Capture the cell that displays the provided text and extract its (x, y) central coordinate. 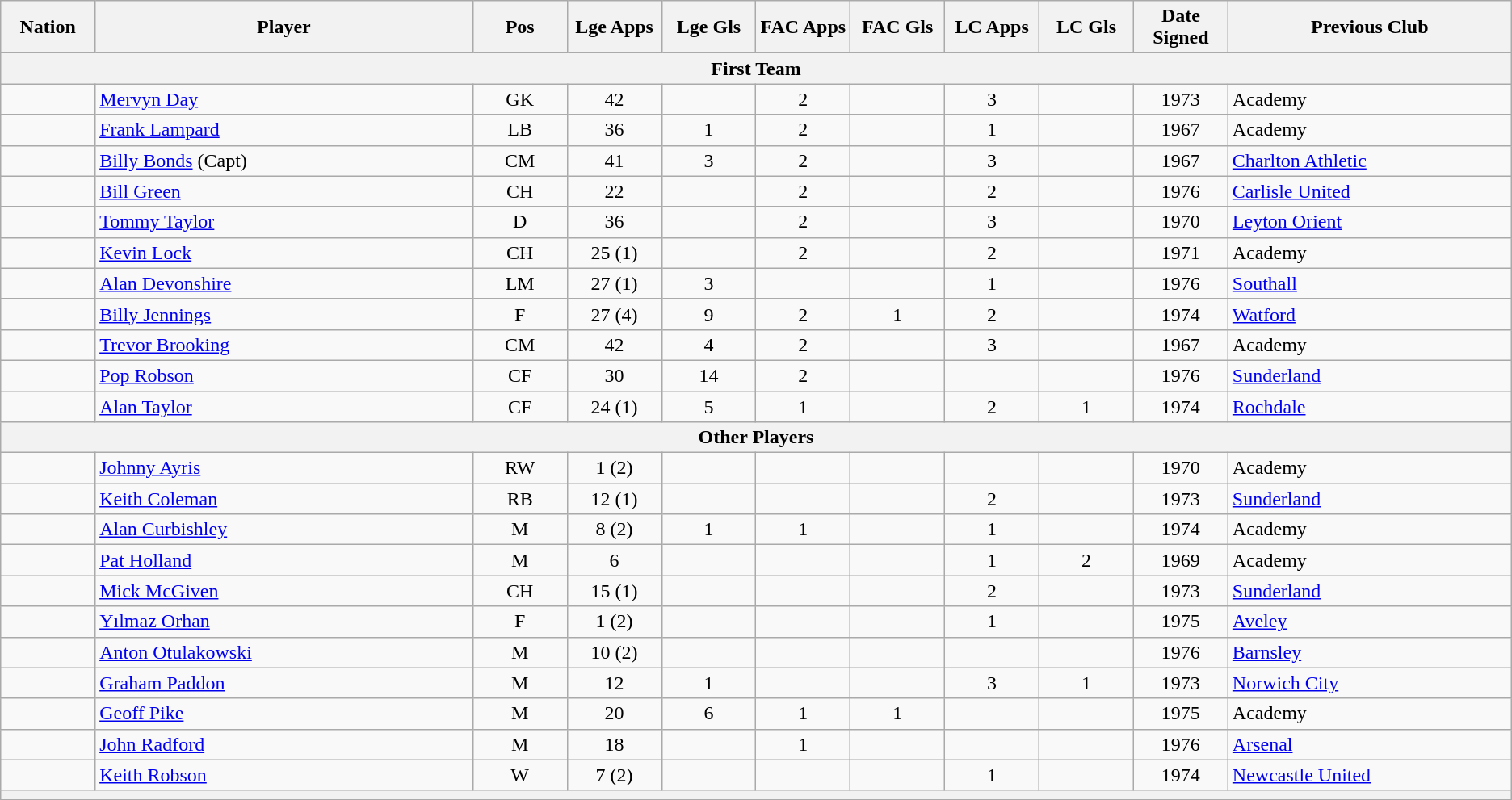
Pat Holland (284, 560)
22 (614, 191)
Carlisle United (1370, 191)
Aveley (1370, 622)
GK (520, 99)
Southall (1370, 283)
1971 (1181, 253)
Trevor Brooking (284, 345)
LM (520, 283)
12 (1) (614, 499)
Date Signed (1181, 27)
Alan Taylor (284, 406)
15 (1) (614, 591)
20 (614, 714)
Charlton Athletic (1370, 161)
10 (2) (614, 652)
4 (709, 345)
12 (614, 683)
Mick McGiven (284, 591)
Pop Robson (284, 375)
Keith Robson (284, 775)
Bill Green (284, 191)
Anton Otulakowski (284, 652)
Billy Jennings (284, 314)
Mervyn Day (284, 99)
18 (614, 744)
25 (1) (614, 253)
Watford (1370, 314)
Alan Devonshire (284, 283)
14 (709, 375)
RW (520, 468)
Arsenal (1370, 744)
Graham Paddon (284, 683)
Lge Gls (709, 27)
Alan Curbishley (284, 530)
FAC Apps (803, 27)
5 (709, 406)
Barnsley (1370, 652)
Geoff Pike (284, 714)
9 (709, 314)
Previous Club (1370, 27)
John Radford (284, 744)
LB (520, 130)
1969 (1181, 560)
Player (284, 27)
Newcastle United (1370, 775)
Lge Apps (614, 27)
24 (1) (614, 406)
30 (614, 375)
Keith Coleman (284, 499)
Leyton Orient (1370, 222)
27 (1) (614, 283)
Nation (48, 27)
W (520, 775)
Billy Bonds (Capt) (284, 161)
Johnny Ayris (284, 468)
Pos (520, 27)
8 (2) (614, 530)
Other Players (756, 438)
Norwich City (1370, 683)
LC Apps (992, 27)
LC Gls (1087, 27)
27 (4) (614, 314)
Rochdale (1370, 406)
First Team (756, 69)
Frank Lampard (284, 130)
Kevin Lock (284, 253)
FAC Gls (898, 27)
7 (2) (614, 775)
Tommy Taylor (284, 222)
41 (614, 161)
Yılmaz Orhan (284, 622)
D (520, 222)
RB (520, 499)
